Return (x, y) of the center of cell containing provided text 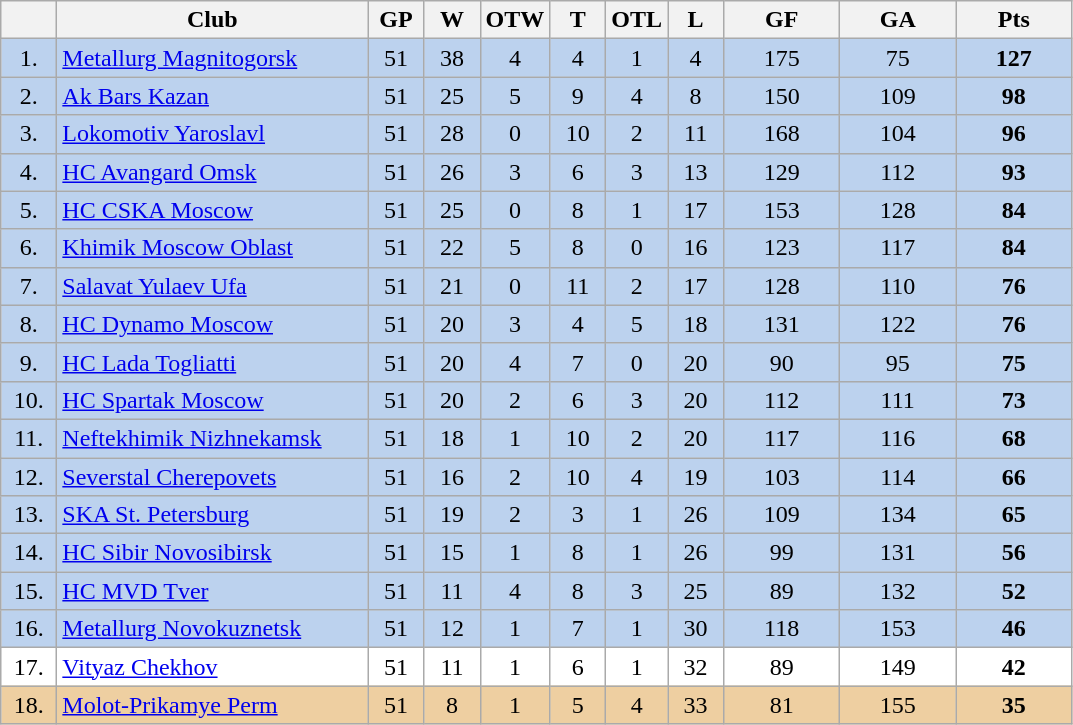
149 (898, 667)
9 (578, 96)
99 (782, 553)
Severstal Cherepovets (212, 477)
150 (782, 96)
98 (1014, 96)
3. (29, 134)
122 (898, 324)
18. (29, 705)
9. (29, 362)
Pts (1014, 20)
T (578, 20)
73 (1014, 400)
110 (898, 286)
Metallurg Novokuznetsk (212, 629)
OTL (637, 20)
6. (29, 248)
7. (29, 286)
127 (1014, 58)
2. (29, 96)
Lokomotiv Yaroslavl (212, 134)
GA (898, 20)
81 (782, 705)
66 (1014, 477)
OTW (515, 20)
132 (898, 591)
5. (29, 210)
Molot-Prikamye Perm (212, 705)
HC Avangard Omsk (212, 172)
17. (29, 667)
12. (29, 477)
68 (1014, 438)
111 (898, 400)
11. (29, 438)
93 (1014, 172)
W (452, 20)
HC MVD Tver (212, 591)
12 (452, 629)
8. (29, 324)
33 (696, 705)
14. (29, 553)
118 (782, 629)
114 (898, 477)
Ak Bars Kazan (212, 96)
Salavat Yulaev Ufa (212, 286)
90 (782, 362)
168 (782, 134)
HC CSKA Moscow (212, 210)
103 (782, 477)
15 (452, 553)
4. (29, 172)
104 (898, 134)
Khimik Moscow Oblast (212, 248)
10. (29, 400)
35 (1014, 705)
134 (898, 515)
32 (696, 667)
56 (1014, 553)
Vityaz Chekhov (212, 667)
1. (29, 58)
175 (782, 58)
GF (782, 20)
28 (452, 134)
Club (212, 20)
46 (1014, 629)
21 (452, 286)
Neftekhimik Nizhnekamsk (212, 438)
95 (898, 362)
13. (29, 515)
96 (1014, 134)
38 (452, 58)
22 (452, 248)
16. (29, 629)
30 (696, 629)
155 (898, 705)
116 (898, 438)
HC Sibir Novosibirsk (212, 553)
L (696, 20)
123 (782, 248)
HC Spartak Moscow (212, 400)
15. (29, 591)
HC Dynamo Moscow (212, 324)
129 (782, 172)
65 (1014, 515)
SKA St. Petersburg (212, 515)
HC Lada Togliatti (212, 362)
52 (1014, 591)
13 (696, 172)
42 (1014, 667)
GP (396, 20)
Metallurg Magnitogorsk (212, 58)
